Return [x, y] of the center of cell containing provided text 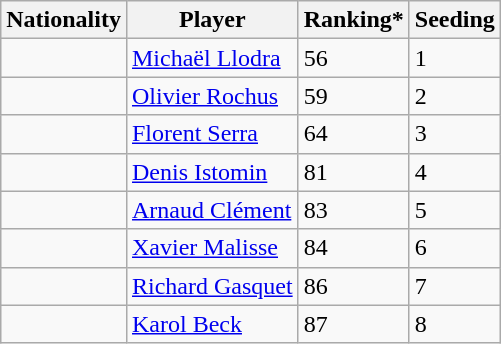
81 [354, 172]
Karol Beck [212, 324]
56 [354, 58]
Denis Istomin [212, 172]
Florent Serra [212, 134]
Seeding [454, 20]
Arnaud Clément [212, 210]
Olivier Rochus [212, 96]
86 [354, 286]
83 [354, 210]
Nationality [64, 20]
87 [354, 324]
Richard Gasquet [212, 286]
3 [454, 134]
6 [454, 248]
5 [454, 210]
4 [454, 172]
7 [454, 286]
64 [354, 134]
Ranking* [354, 20]
Xavier Malisse [212, 248]
Michaël Llodra [212, 58]
1 [454, 58]
8 [454, 324]
2 [454, 96]
Player [212, 20]
59 [354, 96]
84 [354, 248]
